Scan for the cell matching the given text and deliver its (X, Y) coordinate at center. 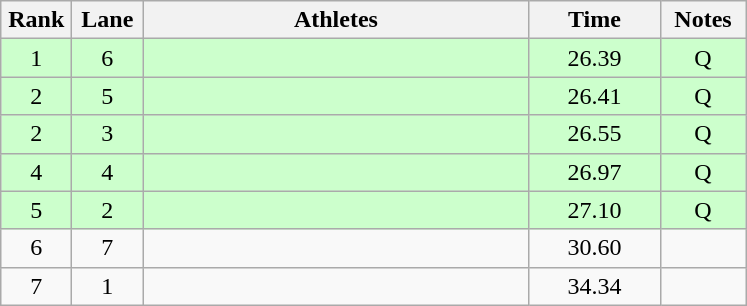
Notes (703, 20)
26.55 (594, 134)
Lane (108, 20)
26.41 (594, 96)
3 (108, 134)
34.34 (594, 286)
Time (594, 20)
Athletes (336, 20)
26.39 (594, 58)
26.97 (594, 172)
27.10 (594, 210)
Rank (36, 20)
30.60 (594, 248)
